Determine the [X, Y] coordinate at the center of the cell enclosing the given text.  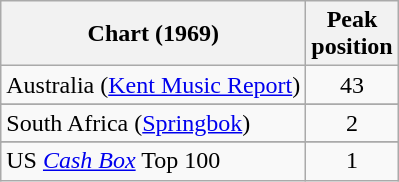
Peakposition [352, 34]
South Africa (Springbok) [154, 123]
Australia (Kent Music Report) [154, 85]
43 [352, 85]
2 [352, 123]
US Cash Box Top 100 [154, 161]
1 [352, 161]
Chart (1969) [154, 34]
